For the text-containing cell, return its midpoint in [X, Y] coordinate format. 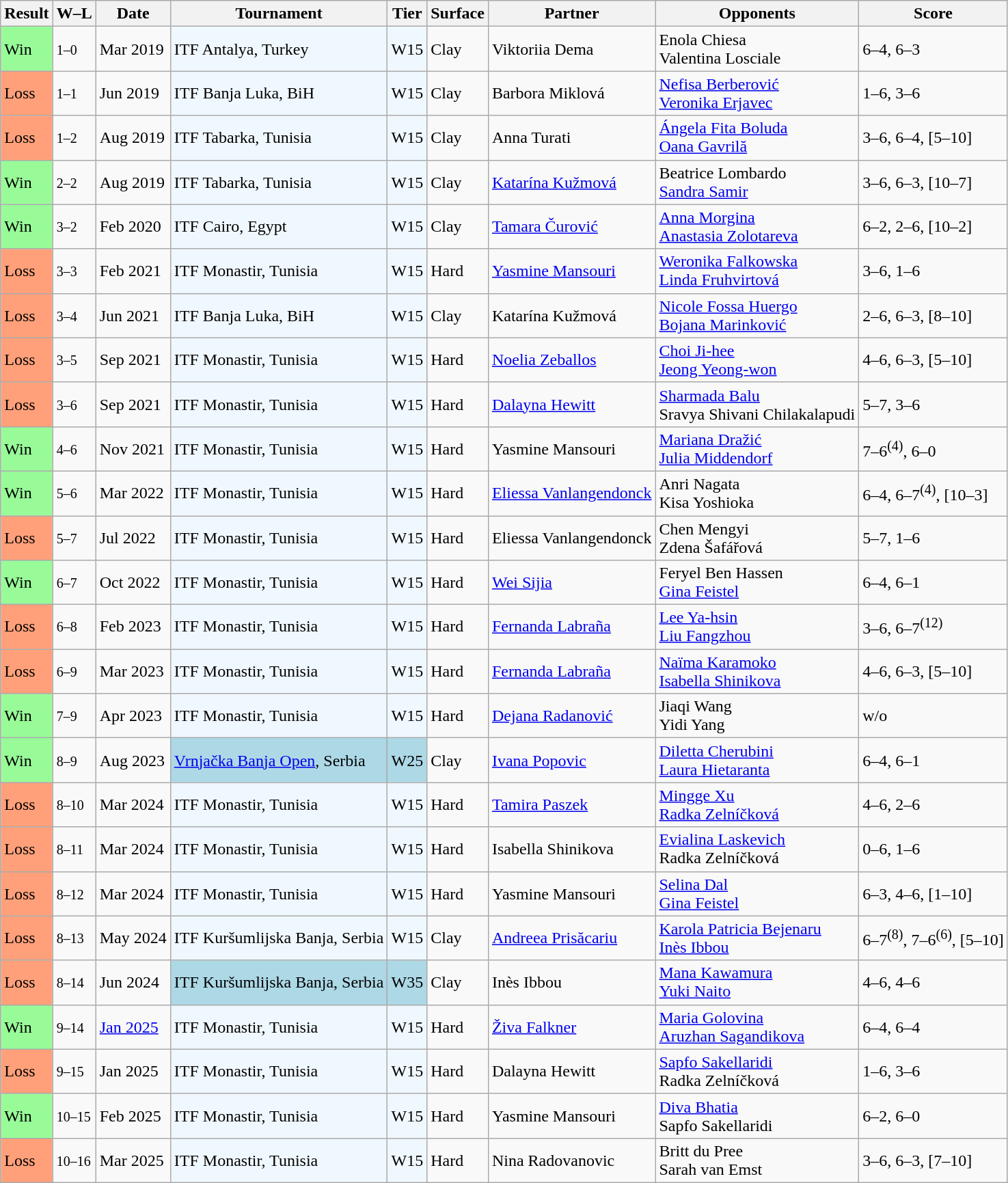
Feb 2021 [133, 271]
6–8 [74, 627]
Wei Sijia [571, 582]
Karola Patricia Bejenaru Inès Ibbou [757, 938]
6–4, 6–7(4), [10–3] [934, 493]
Feb 2020 [133, 227]
Result [27, 14]
Feb 2025 [133, 1115]
Dejana Radanović [571, 716]
Britt du Pree Sarah van Emst [757, 1160]
Ángela Fita Boluda Oana Gavrilă [757, 138]
3–2 [74, 227]
Maria Golovina Aruzhan Sagandikova [757, 1026]
5–6 [74, 493]
Anna Turati [571, 138]
3–4 [74, 316]
Apr 2023 [133, 716]
ITF Antalya, Turkey [279, 49]
Viktoriia Dema [571, 49]
6–2, 2–6, [10–2] [934, 227]
8–13 [74, 938]
6–7 [74, 582]
2–2 [74, 182]
6–4, 6–3 [934, 49]
Anna Morgina Anastasia Zolotareva [757, 227]
Date [133, 14]
Noelia Zeballos [571, 359]
8–12 [74, 894]
3–3 [74, 271]
6–2, 6–0 [934, 1115]
Selina Dal Gina Feistel [757, 894]
6–4, 6–4 [934, 1026]
3–6, 6–3, [7–10] [934, 1160]
4–6, 2–6 [934, 805]
Ivana Popovic [571, 760]
Nicole Fossa Huergo Bojana Marinković [757, 316]
Jun 2021 [133, 316]
8–11 [74, 849]
Evialina Laskevich Radka Zelníčková [757, 849]
Barbora Miklová [571, 93]
Nina Radovanovic [571, 1160]
Feb 2023 [133, 627]
6–9 [74, 671]
5–7, 1–6 [934, 537]
7–9 [74, 716]
Weronika Falkowska Linda Fruhvirtová [757, 271]
0–6, 1–6 [934, 849]
5–7 [74, 537]
W35 [407, 983]
Diletta Cherubini Laura Hietaranta [757, 760]
ITF Cairo, Egypt [279, 227]
Lee Ya-hsin Liu Fangzhou [757, 627]
w/o [934, 716]
Nefisa Berberović Veronika Erjavec [757, 93]
Jun 2024 [133, 983]
Tier [407, 14]
W–L [74, 14]
3–6, 6–3, [10–7] [934, 182]
7–6(4), 6–0 [934, 448]
Opponents [757, 14]
Inès Ibbou [571, 983]
Naïma Karamoko Isabella Shinikova [757, 671]
Sharmada Balu Sravya Shivani Chilakalapudi [757, 405]
Tamara Čurović [571, 227]
1–0 [74, 49]
Tamira Paszek [571, 805]
10–16 [74, 1160]
8–9 [74, 760]
Beatrice Lombardo Sandra Samir [757, 182]
6–3, 4–6, [1–10] [934, 894]
4–6, 4–6 [934, 983]
Isabella Shinikova [571, 849]
Diva Bhatia Sapfo Sakellaridi [757, 1115]
3–6, 1–6 [934, 271]
Score [934, 14]
1–1 [74, 93]
Oct 2022 [133, 582]
Aug 2023 [133, 760]
8–10 [74, 805]
Jun 2019 [133, 93]
Mingge Xu Radka Zelníčková [757, 805]
Partner [571, 14]
Anri Nagata Kisa Yoshioka [757, 493]
1–2 [74, 138]
Mar 2025 [133, 1160]
Jul 2022 [133, 537]
6–7(8), 7–6(6), [5–10] [934, 938]
4–6 [74, 448]
3–6 [74, 405]
Mar 2022 [133, 493]
Jiaqi Wang Yidi Yang [757, 716]
Sapfo Sakellaridi Radka Zelníčková [757, 1072]
Živa Falkner [571, 1026]
5–7, 3–6 [934, 405]
Mariana Dražić Julia Middendorf [757, 448]
Tournament [279, 14]
Feryel Ben Hassen Gina Feistel [757, 582]
9–14 [74, 1026]
3–5 [74, 359]
8–14 [74, 983]
Mana Kawamura Yuki Naito [757, 983]
9–15 [74, 1072]
Enola Chiesa Valentina Losciale [757, 49]
Andreea Prisăcariu [571, 938]
Mar 2019 [133, 49]
Vrnjačka Banja Open, Serbia [279, 760]
Nov 2021 [133, 448]
2–6, 6–3, [8–10] [934, 316]
3–6, 6–7(12) [934, 627]
Chen Mengyi Zdena Šafářová [757, 537]
3–6, 6–4, [5–10] [934, 138]
Choi Ji-hee Jeong Yeong-won [757, 359]
W25 [407, 760]
May 2024 [133, 938]
Mar 2023 [133, 671]
Surface [458, 14]
10–15 [74, 1115]
